Pinpoint the cell where the given text exists, returning its (x, y) midpoint coordinate. 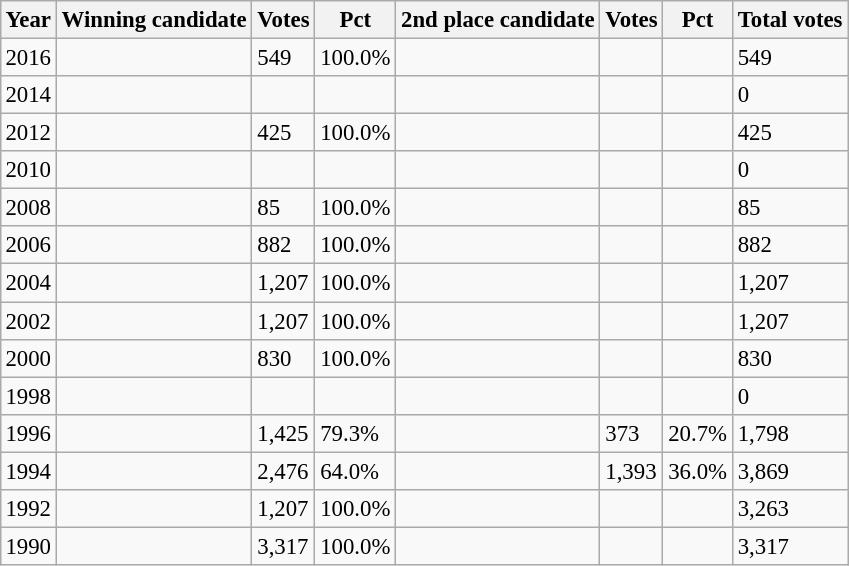
2006 (28, 245)
1998 (28, 396)
Total votes (790, 20)
3,869 (790, 471)
79.3% (356, 433)
2012 (28, 133)
64.0% (356, 471)
Year (28, 20)
2010 (28, 170)
2014 (28, 95)
2,476 (284, 471)
2004 (28, 283)
1992 (28, 508)
2008 (28, 208)
373 (632, 433)
20.7% (698, 433)
1990 (28, 546)
36.0% (698, 471)
2000 (28, 358)
2002 (28, 321)
1,393 (632, 471)
Winning candidate (154, 20)
1994 (28, 471)
3,263 (790, 508)
1,425 (284, 433)
1996 (28, 433)
1,798 (790, 433)
2016 (28, 57)
2nd place candidate (498, 20)
